Output the (X, Y) coordinate of the center of the cell containing the given text.  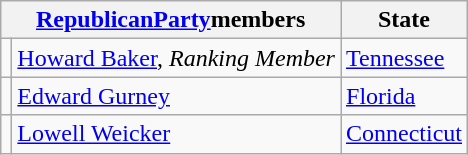
Edward Gurney (176, 96)
Lowell Weicker (176, 134)
State (404, 20)
Connecticut (404, 134)
RepublicanPartymembers (171, 20)
Florida (404, 96)
Tennessee (404, 58)
Howard Baker, Ranking Member (176, 58)
